Capture the cell that displays the provided text and extract its [X, Y] central coordinate. 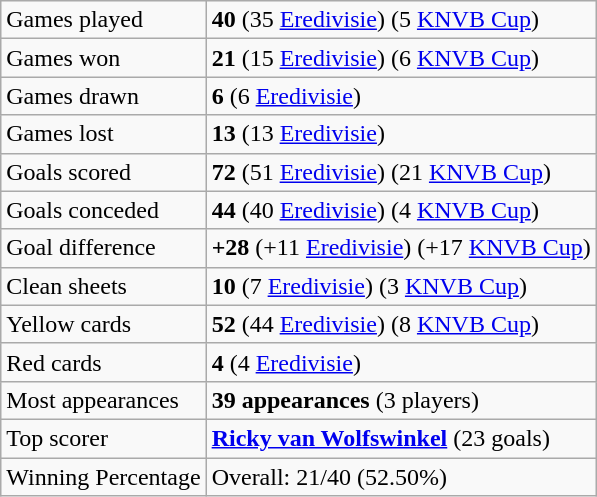
+28 (+11 Eredivisie) (+17 KNVB Cup) [401, 248]
21 (15 Eredivisie) (6 KNVB Cup) [401, 58]
40 (35 Eredivisie) (5 KNVB Cup) [401, 20]
Winning Percentage [104, 477]
6 (6 Eredivisie) [401, 96]
52 (44 Eredivisie) (8 KNVB Cup) [401, 324]
10 (7 Eredivisie) (3 KNVB Cup) [401, 286]
Most appearances [104, 400]
Games played [104, 20]
72 (51 Eredivisie) (21 KNVB Cup) [401, 172]
Overall: 21/40 (52.50%) [401, 477]
Goals conceded [104, 210]
13 (13 Eredivisie) [401, 134]
Clean sheets [104, 286]
Goal difference [104, 248]
44 (40 Eredivisie) (4 KNVB Cup) [401, 210]
Red cards [104, 362]
Ricky van Wolfswinkel (23 goals) [401, 438]
Goals scored [104, 172]
4 (4 Eredivisie) [401, 362]
Top scorer [104, 438]
Games lost [104, 134]
Games won [104, 58]
Games drawn [104, 96]
Yellow cards [104, 324]
39 appearances (3 players) [401, 400]
